Output the [X, Y] coordinate of the center of the cell containing the given text.  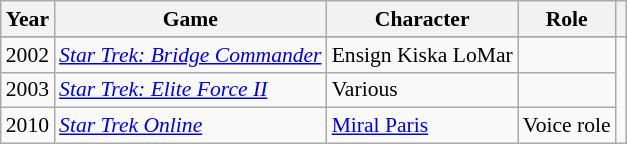
Role [567, 19]
Game [190, 19]
2010 [28, 126]
Star Trek: Elite Force II [190, 90]
Various [422, 90]
Star Trek Online [190, 126]
Character [422, 19]
Star Trek: Bridge Commander [190, 55]
2002 [28, 55]
Ensign Kiska LoMar [422, 55]
Miral Paris [422, 126]
Voice role [567, 126]
2003 [28, 90]
Year [28, 19]
